Identify which cell holds the provided text, then report its [x, y] central coordinate. 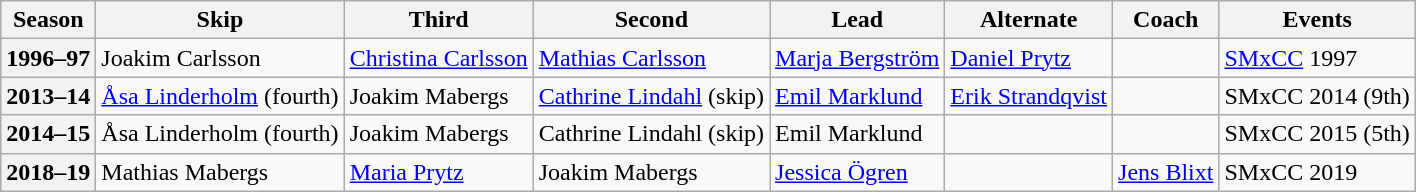
SMxCC 2014 (9th) [1317, 96]
Coach [1166, 20]
SMxCC 2019 [1317, 172]
Maria Prytz [438, 172]
Christina Carlsson [438, 58]
Season [48, 20]
SMxCC 1997 [1317, 58]
Joakim Carlsson [220, 58]
Mathias Mabergs [220, 172]
Erik Strandqvist [1029, 96]
2014–15 [48, 134]
Mathias Carlsson [651, 58]
2013–14 [48, 96]
Marja Bergström [858, 58]
Events [1317, 20]
Jessica Ögren [858, 172]
Lead [858, 20]
Jens Blixt [1166, 172]
2018–19 [48, 172]
Alternate [1029, 20]
Daniel Prytz [1029, 58]
Third [438, 20]
Second [651, 20]
1996–97 [48, 58]
Skip [220, 20]
SMxCC 2015 (5th) [1317, 134]
